Pinpoint the cell where the given text exists, returning its (x, y) midpoint coordinate. 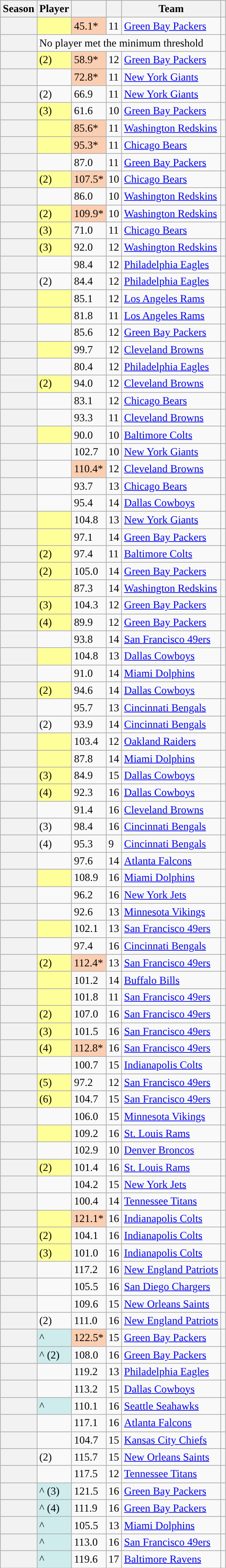
101.5 (88, 1031)
100.4 (88, 1201)
110.1 (88, 1406)
122.5* (88, 1338)
101.4 (88, 1167)
102.7 (88, 452)
86.0 (88, 196)
100.7 (88, 1065)
107.5* (88, 179)
^ (2) (54, 1355)
109.2 (88, 1133)
45.1* (88, 26)
Oakland Raiders (171, 741)
94.6 (88, 690)
107.0 (88, 1014)
109.9* (88, 214)
Denver Broncos (171, 1150)
96.2 (88, 895)
87.3 (88, 588)
61.6 (88, 111)
97.1 (88, 537)
84.9 (88, 776)
Seattle Seahawks (171, 1406)
105.0 (88, 571)
95.3 (88, 844)
San Diego Chargers (171, 1286)
Kansas City Chiefs (171, 1440)
117.5 (88, 1474)
115.7 (88, 1457)
Buffalo Bills (171, 980)
^ (3) (54, 1491)
112.4* (88, 963)
119.6 (88, 1559)
112.8* (88, 1048)
Player (54, 9)
58.9* (88, 60)
95.3* (88, 145)
66.9 (88, 94)
104.1 (88, 1235)
89.9 (88, 622)
87.8 (88, 759)
102.1 (88, 929)
99.7 (88, 350)
No player met the minimum threshold (129, 43)
97.6 (88, 861)
111.0 (88, 1321)
Team (171, 9)
113.2 (88, 1389)
111.9 (88, 1508)
110.4* (88, 469)
93.8 (88, 639)
93.9 (88, 724)
104.2 (88, 1184)
93.7 (88, 486)
92.6 (88, 912)
119.2 (88, 1372)
101.8 (88, 997)
113.0 (88, 1542)
87.0 (88, 162)
101.2 (88, 980)
81.8 (88, 316)
108.9 (88, 878)
106.0 (88, 1116)
17 (113, 1559)
90.0 (88, 435)
93.3 (88, 418)
85.6* (88, 128)
85.6 (88, 333)
(5) (54, 1082)
92.3 (88, 793)
97.2 (88, 1082)
102.9 (88, 1150)
80.4 (88, 367)
83.1 (88, 401)
72.8* (88, 77)
108.0 (88, 1355)
84.4 (88, 282)
94.0 (88, 384)
^ (4) (54, 1508)
85.1 (88, 299)
121.1* (88, 1218)
71.0 (88, 231)
Baltimore Ravens (171, 1559)
92.0 (88, 248)
9 (113, 844)
117.2 (88, 1269)
103.4 (88, 741)
101.0 (88, 1252)
104.3 (88, 605)
121.5 (88, 1491)
91.0 (88, 673)
109.6 (88, 1304)
91.4 (88, 810)
Season (19, 9)
95.7 (88, 707)
117.1 (88, 1423)
(6) (54, 1099)
95.4 (88, 503)
